For the text-containing cell, return its midpoint in [x, y] coordinate format. 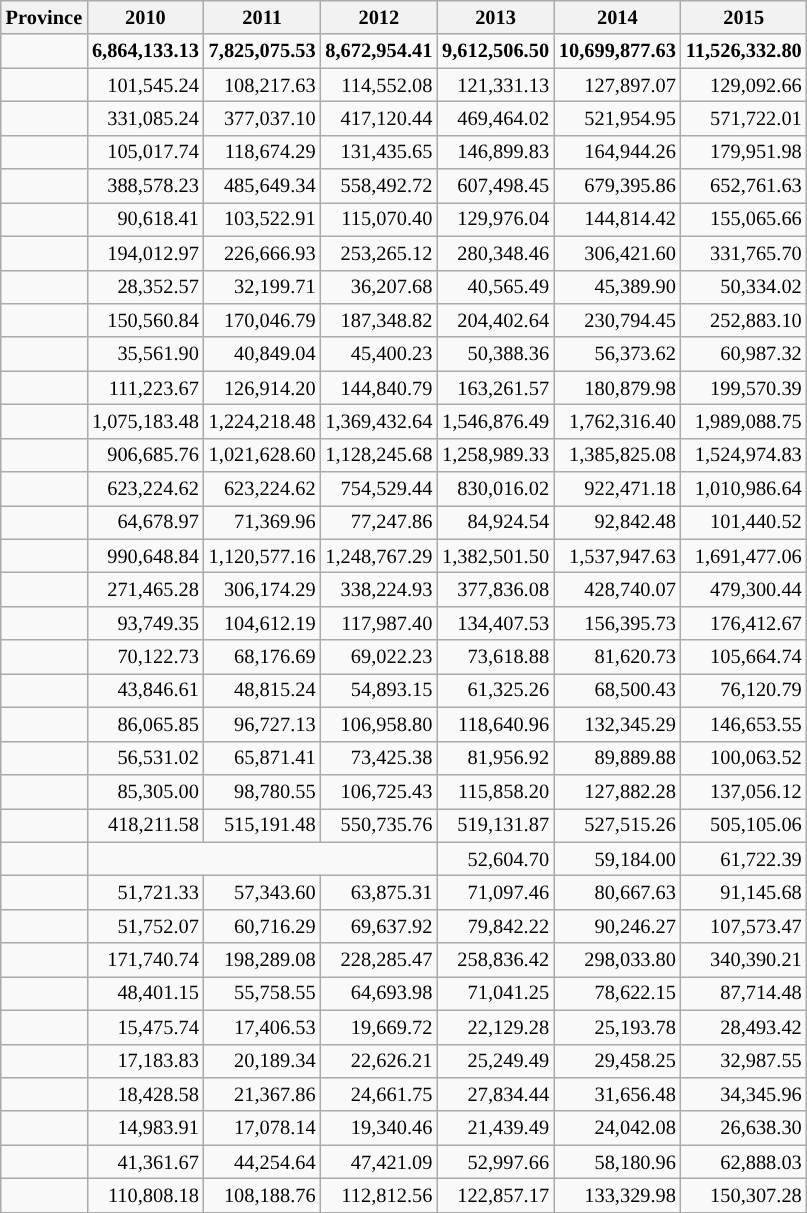
515,191.48 [262, 825]
51,752.07 [146, 926]
527,515.26 [618, 825]
63,875.31 [378, 892]
48,815.24 [262, 690]
25,249.49 [496, 1061]
68,500.43 [618, 690]
1,075,183.48 [146, 421]
990,648.84 [146, 556]
171,740.74 [146, 960]
271,465.28 [146, 589]
2014 [618, 17]
21,367.86 [262, 1094]
199,570.39 [744, 388]
69,637.92 [378, 926]
1,128,245.68 [378, 455]
1,989,088.75 [744, 421]
73,425.38 [378, 758]
51,721.33 [146, 892]
52,604.70 [496, 859]
93,749.35 [146, 623]
40,565.49 [496, 287]
198,289.08 [262, 960]
78,622.15 [618, 993]
280,348.46 [496, 253]
61,722.39 [744, 859]
2010 [146, 17]
29,458.25 [618, 1061]
106,725.43 [378, 791]
131,435.65 [378, 152]
64,678.97 [146, 522]
105,664.74 [744, 657]
137,056.12 [744, 791]
27,834.44 [496, 1094]
134,407.53 [496, 623]
103,522.91 [262, 219]
40,849.04 [262, 354]
121,331.13 [496, 85]
28,493.42 [744, 1027]
830,016.02 [496, 489]
36,207.68 [378, 287]
679,395.86 [618, 186]
1,691,477.06 [744, 556]
18,428.58 [146, 1094]
1,258,989.33 [496, 455]
150,560.84 [146, 320]
144,814.42 [618, 219]
65,871.41 [262, 758]
7,825,075.53 [262, 51]
10,699,877.63 [618, 51]
55,758.55 [262, 993]
48,401.15 [146, 993]
71,369.96 [262, 522]
418,211.58 [146, 825]
Province [44, 17]
652,761.63 [744, 186]
106,958.80 [378, 724]
133,329.98 [618, 1195]
34,345.96 [744, 1094]
114,552.08 [378, 85]
118,640.96 [496, 724]
110,808.18 [146, 1195]
96,727.13 [262, 724]
107,573.47 [744, 926]
505,105.06 [744, 825]
69,022.23 [378, 657]
80,667.63 [618, 892]
906,685.76 [146, 455]
22,129.28 [496, 1027]
73,618.88 [496, 657]
226,666.93 [262, 253]
146,899.83 [496, 152]
104,612.19 [262, 623]
57,343.60 [262, 892]
156,395.73 [618, 623]
194,012.97 [146, 253]
11,526,332.80 [744, 51]
377,836.08 [496, 589]
8,672,954.41 [378, 51]
163,261.57 [496, 388]
20,189.34 [262, 1061]
84,924.54 [496, 522]
71,041.25 [496, 993]
127,882.28 [618, 791]
28,352.57 [146, 287]
24,042.08 [618, 1128]
331,765.70 [744, 253]
79,842.22 [496, 926]
15,475.74 [146, 1027]
1,369,432.64 [378, 421]
81,956.92 [496, 758]
338,224.93 [378, 589]
521,954.95 [618, 118]
179,951.98 [744, 152]
31,656.48 [618, 1094]
41,361.67 [146, 1162]
1,010,986.64 [744, 489]
306,421.60 [618, 253]
89,889.88 [618, 758]
32,987.55 [744, 1061]
22,626.21 [378, 1061]
129,092.66 [744, 85]
32,199.71 [262, 287]
91,145.68 [744, 892]
45,389.90 [618, 287]
176,412.67 [744, 623]
60,987.32 [744, 354]
150,307.28 [744, 1195]
170,046.79 [262, 320]
105,017.74 [146, 152]
19,340.46 [378, 1128]
1,382,501.50 [496, 556]
24,661.75 [378, 1094]
155,065.66 [744, 219]
117,987.40 [378, 623]
54,893.15 [378, 690]
108,188.76 [262, 1195]
2015 [744, 17]
17,183.83 [146, 1061]
98,780.55 [262, 791]
6,864,133.13 [146, 51]
377,037.10 [262, 118]
258,836.42 [496, 960]
298,033.80 [618, 960]
118,674.29 [262, 152]
230,794.45 [618, 320]
1,248,767.29 [378, 556]
81,620.73 [618, 657]
101,440.52 [744, 522]
1,224,218.48 [262, 421]
1,120,577.16 [262, 556]
112,812.56 [378, 1195]
111,223.67 [146, 388]
127,897.07 [618, 85]
519,131.87 [496, 825]
64,693.98 [378, 993]
1,537,947.63 [618, 556]
485,649.34 [262, 186]
146,653.55 [744, 724]
86,065.85 [146, 724]
1,021,628.60 [262, 455]
87,714.48 [744, 993]
50,388.36 [496, 354]
19,669.72 [378, 1027]
252,883.10 [744, 320]
1,546,876.49 [496, 421]
388,578.23 [146, 186]
164,944.26 [618, 152]
21,439.49 [496, 1128]
228,285.47 [378, 960]
60,716.29 [262, 926]
1,385,825.08 [618, 455]
52,997.66 [496, 1162]
417,120.44 [378, 118]
17,078.14 [262, 1128]
68,176.69 [262, 657]
71,097.46 [496, 892]
44,254.64 [262, 1162]
62,888.03 [744, 1162]
571,722.01 [744, 118]
607,498.45 [496, 186]
26,638.30 [744, 1128]
9,612,506.50 [496, 51]
90,618.41 [146, 219]
187,348.82 [378, 320]
1,762,316.40 [618, 421]
922,471.18 [618, 489]
132,345.29 [618, 724]
47,421.09 [378, 1162]
92,842.48 [618, 522]
100,063.52 [744, 758]
2011 [262, 17]
50,334.02 [744, 287]
469,464.02 [496, 118]
331,085.24 [146, 118]
14,983.91 [146, 1128]
58,180.96 [618, 1162]
77,247.86 [378, 522]
129,976.04 [496, 219]
2013 [496, 17]
126,914.20 [262, 388]
85,305.00 [146, 791]
56,373.62 [618, 354]
340,390.21 [744, 960]
306,174.29 [262, 589]
59,184.00 [618, 859]
76,120.79 [744, 690]
115,070.40 [378, 219]
25,193.78 [618, 1027]
1,524,974.83 [744, 455]
550,735.76 [378, 825]
101,545.24 [146, 85]
558,492.72 [378, 186]
144,840.79 [378, 388]
204,402.64 [496, 320]
90,246.27 [618, 926]
45,400.23 [378, 354]
2012 [378, 17]
61,325.26 [496, 690]
428,740.07 [618, 589]
180,879.98 [618, 388]
479,300.44 [744, 589]
35,561.90 [146, 354]
115,858.20 [496, 791]
108,217.63 [262, 85]
70,122.73 [146, 657]
56,531.02 [146, 758]
43,846.61 [146, 690]
122,857.17 [496, 1195]
253,265.12 [378, 253]
754,529.44 [378, 489]
17,406.53 [262, 1027]
